Scan for the cell matching the given text and deliver its [X, Y] coordinate at center. 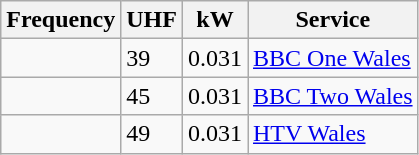
45 [152, 96]
UHF [152, 20]
kW [214, 20]
Frequency [61, 20]
BBC One Wales [334, 58]
49 [152, 134]
Service [334, 20]
BBC Two Wales [334, 96]
HTV Wales [334, 134]
39 [152, 58]
